Detect which cell encompasses the target text, then output its (x, y) center coordinate. 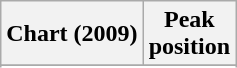
Chart (2009) (72, 34)
Peakposition (189, 34)
